Pinpoint the cell where the given text exists, returning its [X, Y] midpoint coordinate. 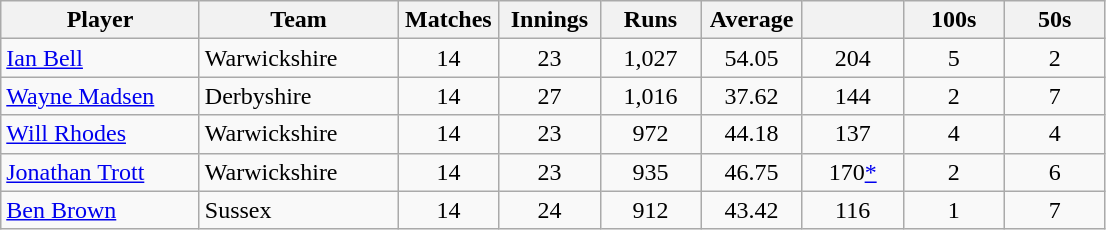
Ben Brown [100, 210]
100s [954, 20]
1,016 [650, 96]
Derbyshire [298, 96]
43.42 [752, 210]
24 [550, 210]
54.05 [752, 58]
Player [100, 20]
Average [752, 20]
Innings [550, 20]
46.75 [752, 172]
37.62 [752, 96]
Wayne Madsen [100, 96]
144 [852, 96]
972 [650, 134]
935 [650, 172]
Ian Bell [100, 58]
Jonathan Trott [100, 172]
6 [1054, 172]
44.18 [752, 134]
137 [852, 134]
27 [550, 96]
204 [852, 58]
Will Rhodes [100, 134]
170* [852, 172]
5 [954, 58]
50s [1054, 20]
Sussex [298, 210]
Runs [650, 20]
1,027 [650, 58]
Matches [448, 20]
1 [954, 210]
912 [650, 210]
116 [852, 210]
Team [298, 20]
